Pinpoint the cell where the given text exists, returning its [X, Y] midpoint coordinate. 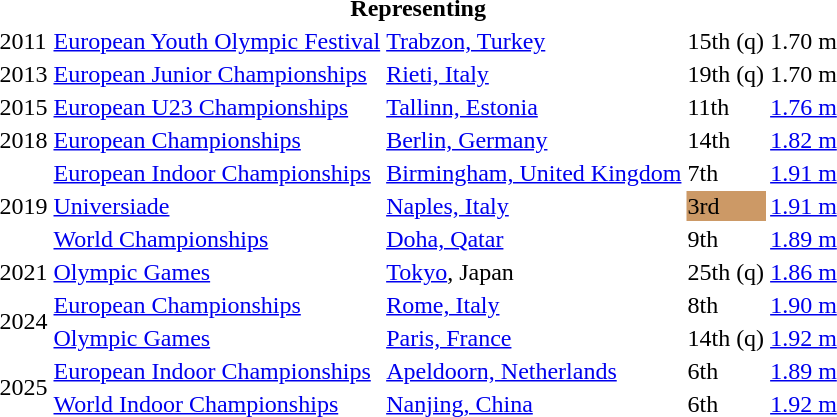
25th (q) [726, 272]
Doha, Qatar [534, 239]
Berlin, Germany [534, 140]
3rd [726, 206]
14th (q) [726, 338]
6th [726, 371]
11th [726, 107]
8th [726, 305]
Paris, France [534, 338]
European Junior Championships [217, 74]
Universiade [217, 206]
European U23 Championships [217, 107]
Tallinn, Estonia [534, 107]
7th [726, 173]
Tokyo, Japan [534, 272]
World Championships [217, 239]
Rome, Italy [534, 305]
Naples, Italy [534, 206]
14th [726, 140]
15th (q) [726, 41]
Birmingham, United Kingdom [534, 173]
Trabzon, Turkey [534, 41]
European Youth Olympic Festival [217, 41]
Rieti, Italy [534, 74]
9th [726, 239]
19th (q) [726, 74]
Apeldoorn, Netherlands [534, 371]
